Pinpoint the cell where the given text exists, returning its (x, y) midpoint coordinate. 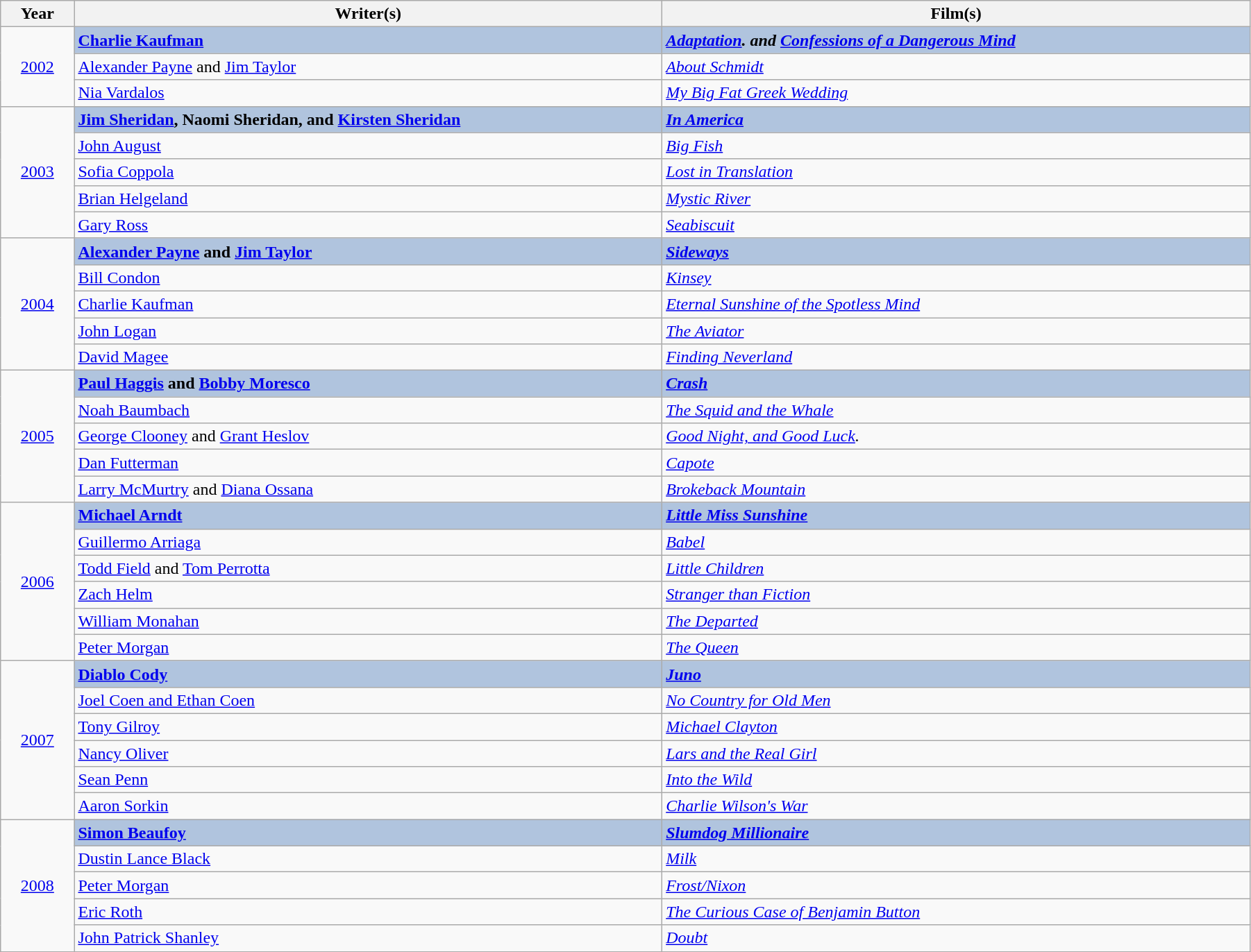
Little Children (957, 568)
Seabiscuit (957, 225)
Eric Roth (368, 912)
2003 (37, 172)
Tony Gilroy (368, 726)
Todd Field and Tom Perrotta (368, 568)
My Big Fat Greek Wedding (957, 93)
Good Night, and Good Luck. (957, 436)
Guillermo Arriaga (368, 542)
2004 (37, 304)
Kinsey (957, 278)
Adaptation. and Confessions of a Dangerous Mind (957, 40)
Finding Neverland (957, 357)
Joel Coen and Ethan Coen (368, 700)
John Logan (368, 331)
John August (368, 146)
Charlie Wilson's War (957, 806)
Dan Futterman (368, 463)
Michael Arndt (368, 516)
Year (37, 14)
Into the Wild (957, 780)
Larry McMurtry and Diana Ossana (368, 489)
2008 (37, 885)
David Magee (368, 357)
Simon Beaufoy (368, 833)
The Curious Case of Benjamin Button (957, 912)
Crash (957, 384)
Babel (957, 542)
William Monahan (368, 621)
Milk (957, 859)
2002 (37, 67)
About Schmidt (957, 67)
Frost/Nixon (957, 885)
The Squid and the Whale (957, 410)
The Aviator (957, 331)
Nancy Oliver (368, 753)
Writer(s) (368, 14)
Lars and the Real Girl (957, 753)
The Departed (957, 621)
Mystic River (957, 198)
John Patrick Shanley (368, 938)
Eternal Sunshine of the Spotless Mind (957, 304)
Doubt (957, 938)
The Queen (957, 647)
Lost in Translation (957, 172)
Film(s) (957, 14)
George Clooney and Grant Heslov (368, 436)
Aaron Sorkin (368, 806)
Noah Baumbach (368, 410)
Brian Helgeland (368, 198)
Nia Vardalos (368, 93)
2006 (37, 581)
2007 (37, 740)
Juno (957, 674)
Sideways (957, 251)
In America (957, 119)
Brokeback Mountain (957, 489)
Little Miss Sunshine (957, 516)
Diablo Cody (368, 674)
Gary Ross (368, 225)
Sean Penn (368, 780)
Big Fish (957, 146)
Sofia Coppola (368, 172)
Jim Sheridan, Naomi Sheridan, and Kirsten Sheridan (368, 119)
No Country for Old Men (957, 700)
Zach Helm (368, 595)
Michael Clayton (957, 726)
Slumdog Millionaire (957, 833)
2005 (37, 436)
Bill Condon (368, 278)
Stranger than Fiction (957, 595)
Dustin Lance Black (368, 859)
Paul Haggis and Bobby Moresco (368, 384)
Capote (957, 463)
